Return [x, y] of the center of cell containing provided text 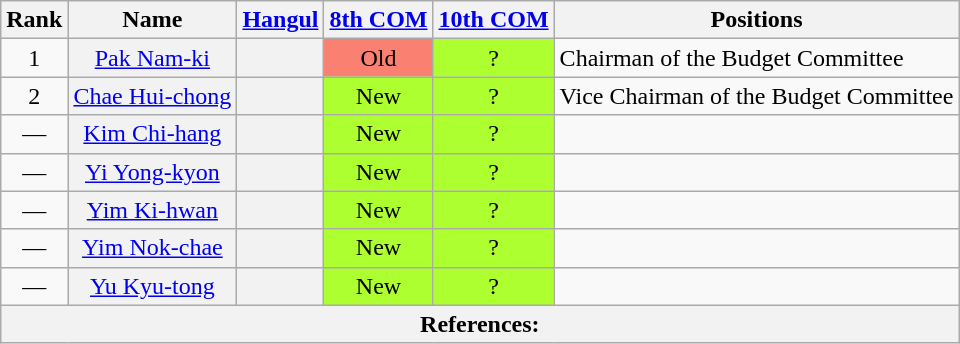
1 [34, 58]
10th COM [494, 20]
Kim Chi-hang [152, 134]
Rank [34, 20]
8th COM [378, 20]
Yi Yong-kyon [152, 172]
Name [152, 20]
Chae Hui-chong [152, 96]
Yim Ki-hwan [152, 210]
Yim Nok-chae [152, 248]
2 [34, 96]
Old [378, 58]
Chairman of the Budget Committee [756, 58]
Yu Kyu-tong [152, 286]
Pak Nam-ki [152, 58]
Vice Chairman of the Budget Committee [756, 96]
Hangul [280, 20]
References: [480, 324]
Positions [756, 20]
